Output the [X, Y] coordinate of the center of the cell containing the given text.  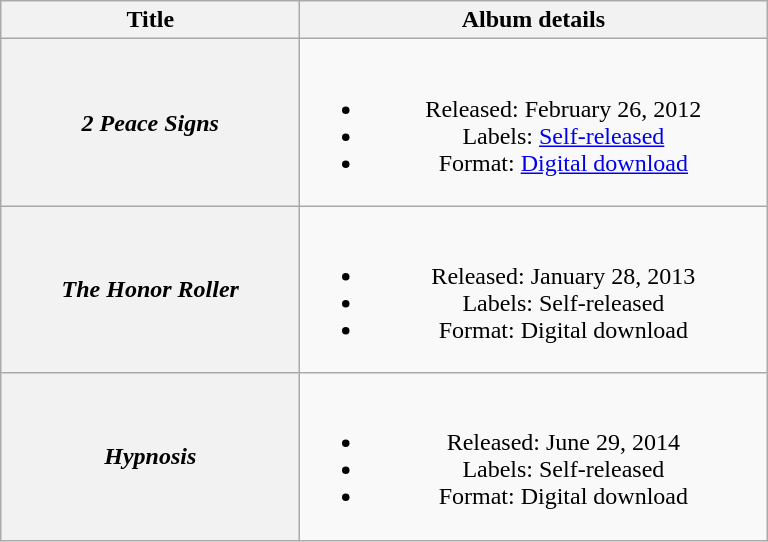
2 Peace Signs [150, 122]
Released: June 29, 2014Labels: Self-releasedFormat: Digital download [534, 456]
Released: February 26, 2012Labels: Self-releasedFormat: Digital download [534, 122]
Released: January 28, 2013Labels: Self-releasedFormat: Digital download [534, 290]
Hypnosis [150, 456]
Album details [534, 20]
The Honor Roller [150, 290]
Title [150, 20]
